Return (X, Y) of the center of cell containing provided text 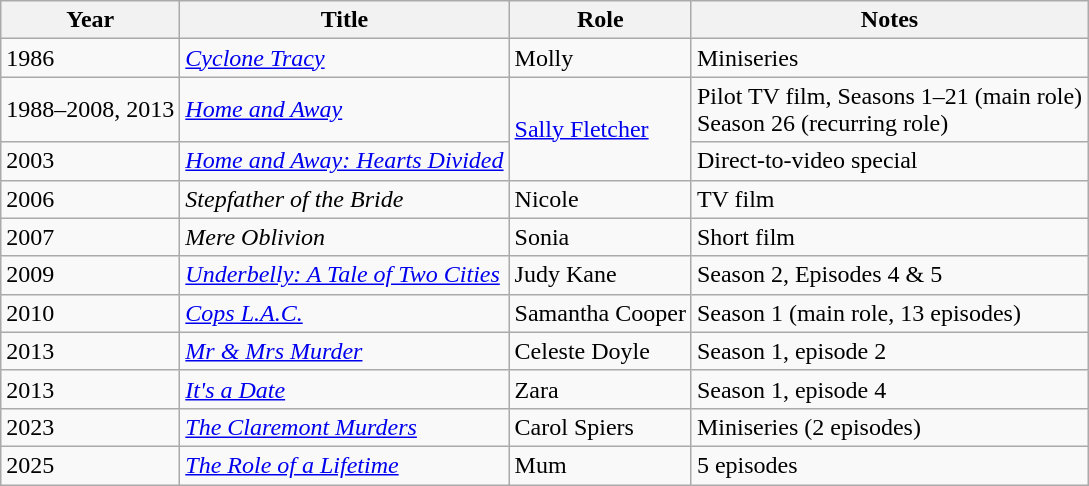
Molly (600, 58)
Carol Spiers (600, 427)
Season 1, episode 2 (889, 351)
1986 (90, 58)
Miniseries (2 episodes) (889, 427)
2007 (90, 237)
Season 1, episode 4 (889, 389)
2023 (90, 427)
Zara (600, 389)
Sally Fletcher (600, 128)
Short film (889, 237)
Celeste Doyle (600, 351)
Sonia (600, 237)
Miniseries (889, 58)
Samantha Cooper (600, 313)
2025 (90, 465)
Season 1 (main role, 13 episodes) (889, 313)
Mum (600, 465)
TV film (889, 199)
2009 (90, 275)
Cops L.A.C. (344, 313)
Cyclone Tracy (344, 58)
Stepfather of the Bride (344, 199)
1988–2008, 2013 (90, 110)
The Claremont Murders (344, 427)
Home and Away: Hearts Divided (344, 161)
Mere Oblivion (344, 237)
Mr & Mrs Murder (344, 351)
Judy Kane (600, 275)
The Role of a Lifetime (344, 465)
Direct-to-video special (889, 161)
Year (90, 20)
Pilot TV film, Seasons 1–21 (main role)Season 26 (recurring role) (889, 110)
2006 (90, 199)
Role (600, 20)
Nicole (600, 199)
Season 2, Episodes 4 & 5 (889, 275)
It's a Date (344, 389)
Underbelly: A Tale of Two Cities (344, 275)
Title (344, 20)
2003 (90, 161)
Notes (889, 20)
Home and Away (344, 110)
5 episodes (889, 465)
2010 (90, 313)
